Provide the (x, y) coordinate of the cell's center where the given text is located.  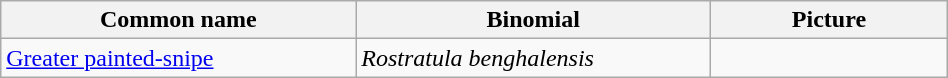
Picture (830, 20)
Binomial (534, 20)
Common name (178, 20)
Greater painted-snipe (178, 58)
Rostratula benghalensis (534, 58)
